Search for the cell housing the specified text and yield its [X, Y] center coordinate. 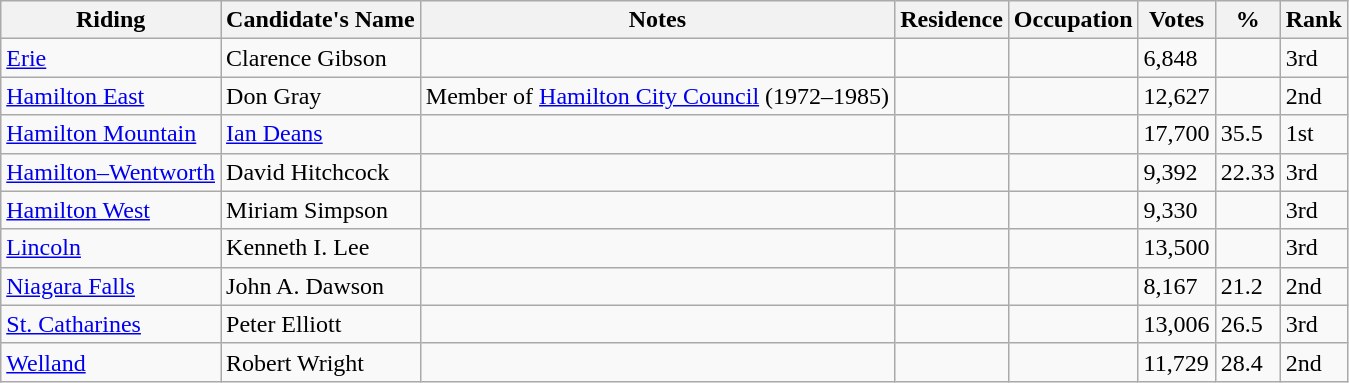
28.4 [1248, 362]
17,700 [1176, 134]
Votes [1176, 20]
22.33 [1248, 172]
13,006 [1176, 324]
St. Catharines [111, 324]
Riding [111, 20]
12,627 [1176, 96]
Niagara Falls [111, 286]
Ian Deans [321, 134]
Notes [657, 20]
% [1248, 20]
Peter Elliott [321, 324]
9,330 [1176, 210]
11,729 [1176, 362]
Hamilton West [111, 210]
David Hitchcock [321, 172]
35.5 [1248, 134]
8,167 [1176, 286]
Hamilton East [111, 96]
Rank [1314, 20]
26.5 [1248, 324]
John A. Dawson [321, 286]
13,500 [1176, 248]
21.2 [1248, 286]
Kenneth I. Lee [321, 248]
Lincoln [111, 248]
1st [1314, 134]
Residence [952, 20]
9,392 [1176, 172]
Erie [111, 58]
Welland [111, 362]
6,848 [1176, 58]
Don Gray [321, 96]
Member of Hamilton City Council (1972–1985) [657, 96]
Hamilton Mountain [111, 134]
Clarence Gibson [321, 58]
Robert Wright [321, 362]
Candidate's Name [321, 20]
Hamilton–Wentworth [111, 172]
Miriam Simpson [321, 210]
Occupation [1073, 20]
